Determine the [x, y] coordinate at the center of the cell enclosing the given text.  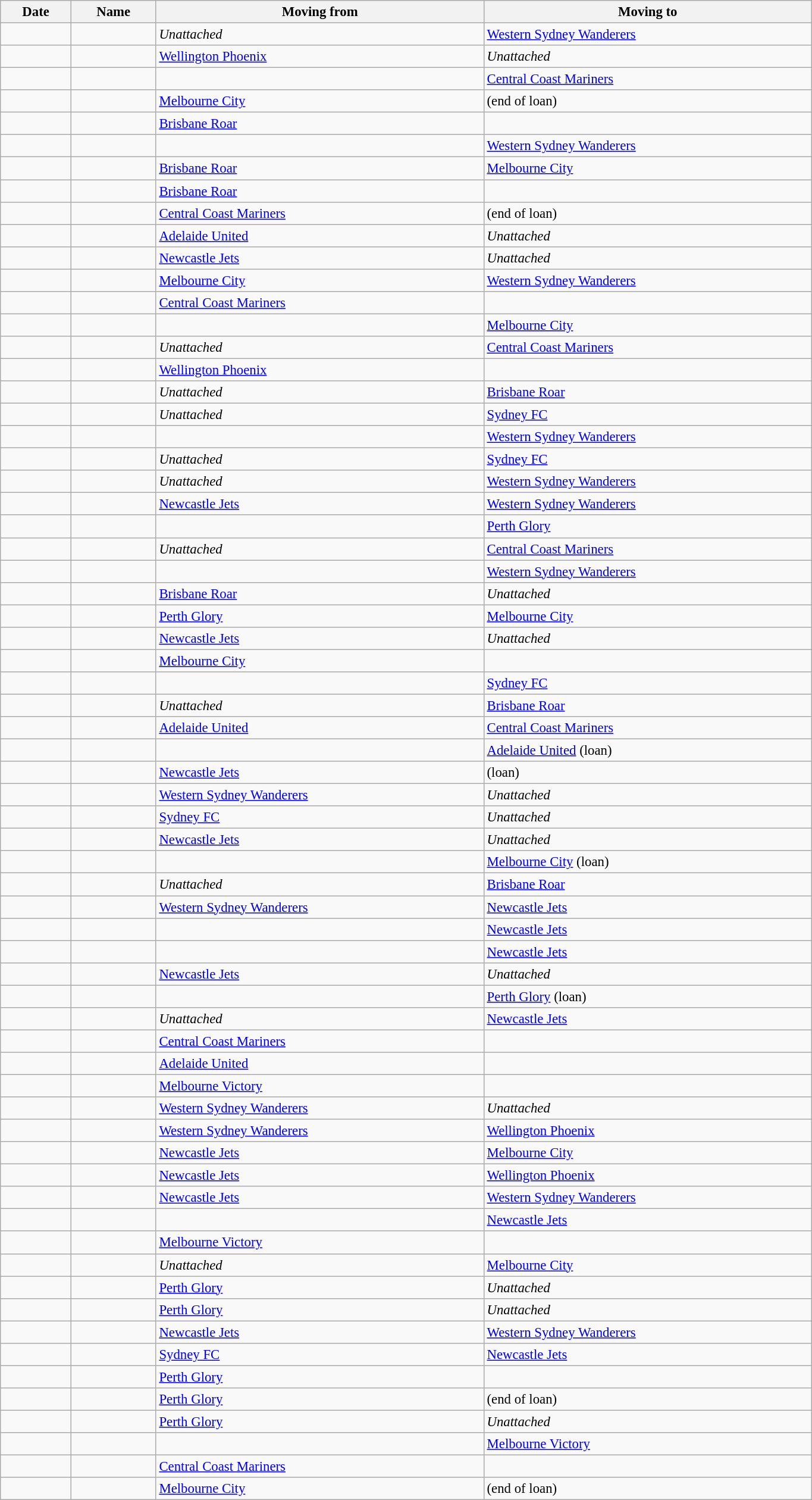
Perth Glory (loan) [647, 996]
Melbourne City (loan) [647, 862]
Name [113, 12]
Moving to [647, 12]
(loan) [647, 773]
Date [36, 12]
Adelaide United (loan) [647, 751]
Moving from [320, 12]
